Search for the cell housing the specified text and yield its (x, y) center coordinate. 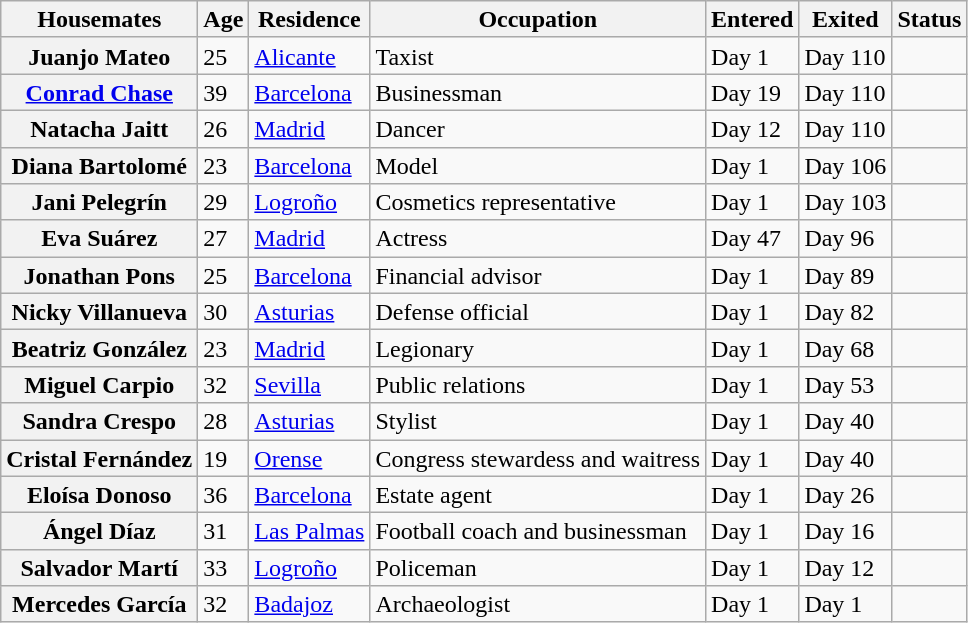
Exited (846, 20)
Day 16 (846, 532)
Day 53 (846, 384)
Stylist (538, 422)
Day 106 (846, 166)
Defense official (538, 312)
Nicky Villanueva (100, 312)
Occupation (538, 20)
Cristal Fernández (100, 458)
Status (930, 20)
Estate agent (538, 494)
Sandra Crespo (100, 422)
Eloísa Donoso (100, 494)
Policeman (538, 568)
Day 19 (752, 92)
Residence (310, 20)
Businessman (538, 92)
Public relations (538, 384)
Entered (752, 20)
Age (224, 20)
Financial advisor (538, 276)
Eva Suárez (100, 238)
33 (224, 568)
39 (224, 92)
Juanjo Mateo (100, 56)
Orense (310, 458)
Las Palmas (310, 532)
Diana Bartolomé (100, 166)
Natacha Jaitt (100, 128)
Day 47 (752, 238)
Actress (538, 238)
Day 82 (846, 312)
Cosmetics representative (538, 202)
36 (224, 494)
Jani Pelegrín (100, 202)
Legionary (538, 348)
30 (224, 312)
Jonathan Pons (100, 276)
28 (224, 422)
Badajoz (310, 604)
Archaeologist (538, 604)
26 (224, 128)
Day 96 (846, 238)
Mercedes García (100, 604)
Football coach and businessman (538, 532)
Congress stewardess and waitress (538, 458)
Day 68 (846, 348)
Day 26 (846, 494)
Sevilla (310, 384)
Beatriz González (100, 348)
31 (224, 532)
Model (538, 166)
Alicante (310, 56)
Dancer (538, 128)
Day 89 (846, 276)
Salvador Martí (100, 568)
19 (224, 458)
Miguel Carpio (100, 384)
Ángel Díaz (100, 532)
29 (224, 202)
Conrad Chase (100, 92)
27 (224, 238)
Housemates (100, 20)
Day 103 (846, 202)
Taxist (538, 56)
